Find where the given text appears and provide that cell's center as (X, Y) coordinate. 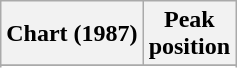
Chart (1987) (72, 34)
Peakposition (189, 34)
